Extract the (x, y) coordinate from the center of the cell holding the provided text.  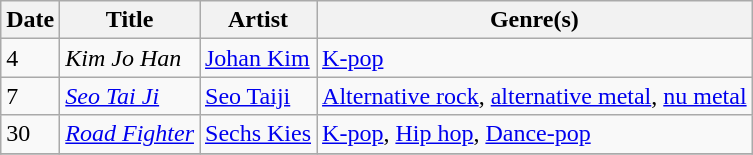
Artist (258, 20)
Kim Jo Han (130, 58)
Seo Tai Ji (130, 96)
Sechs Kies (258, 134)
K-pop, Hip hop, Dance-pop (535, 134)
Title (130, 20)
Alternative rock, alternative metal, nu metal (535, 96)
7 (30, 96)
Road Fighter (130, 134)
K-pop (535, 58)
Seo Taiji (258, 96)
4 (30, 58)
Genre(s) (535, 20)
30 (30, 134)
Johan Kim (258, 58)
Date (30, 20)
